Detect which cell encompasses the target text, then output its (x, y) center coordinate. 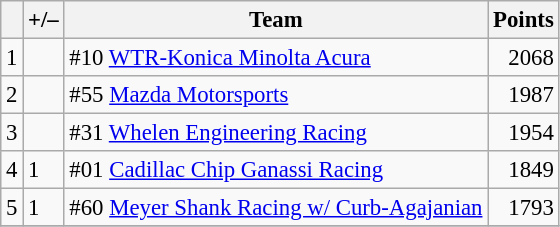
2 (12, 95)
+/– (44, 20)
4 (12, 170)
Team (276, 20)
1793 (524, 208)
5 (12, 208)
3 (12, 133)
1987 (524, 95)
#31 Whelen Engineering Racing (276, 133)
#55 Mazda Motorsports (276, 95)
1954 (524, 133)
Points (524, 20)
#10 WTR-Konica Minolta Acura (276, 58)
#01 Cadillac Chip Ganassi Racing (276, 170)
#60 Meyer Shank Racing w/ Curb-Agajanian (276, 208)
1849 (524, 170)
2068 (524, 58)
